Find where the given text appears and provide that cell's center as [x, y] coordinate. 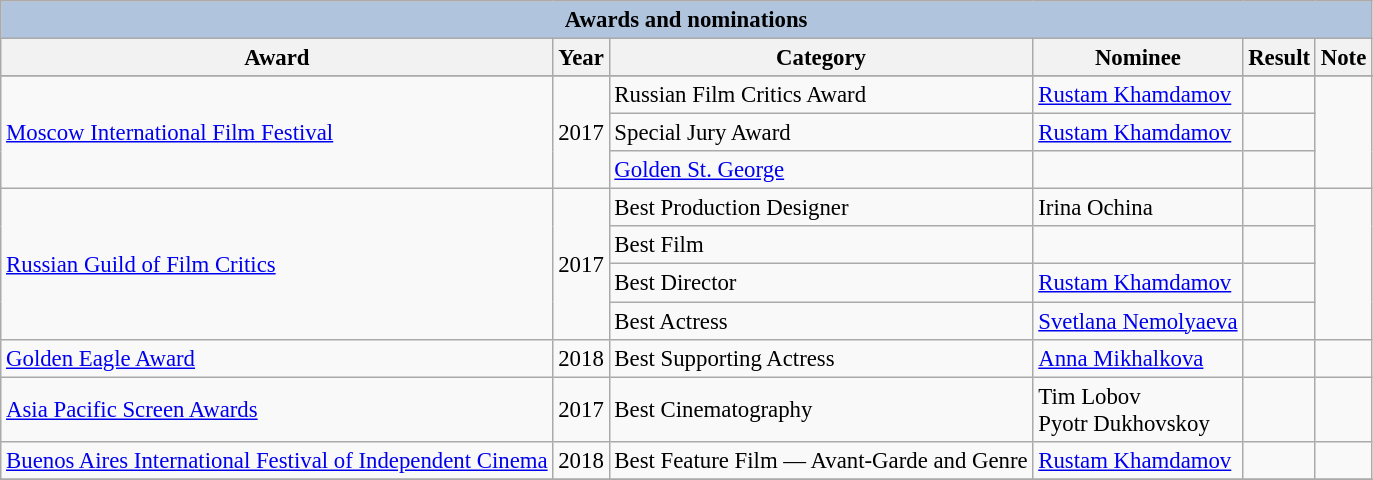
Anna Mikhalkova [1138, 358]
Best Cinematography [821, 410]
Golden St. George [821, 170]
Result [1280, 58]
Svetlana Nemolyaeva [1138, 321]
Irina Ochina [1138, 208]
Special Jury Award [821, 133]
Buenos Aires International Festival of Independent Cinema [277, 460]
Award [277, 58]
Best Actress [821, 321]
Russian Film Critics Award [821, 95]
Best Director [821, 283]
Asia Pacific Screen Awards [277, 410]
Moscow International Film Festival [277, 132]
Year [581, 58]
Golden Eagle Award [277, 358]
Best Feature Film — Avant-Garde and Genre [821, 460]
Best Supporting Actress [821, 358]
Category [821, 58]
Awards and nominations [686, 20]
Best Film [821, 245]
Nominee [1138, 58]
Note [1343, 58]
Russian Guild of Film Critics [277, 264]
Tim LobovPyotr Dukhovskoy [1138, 410]
Best Production Designer [821, 208]
